Output the [x, y] coordinate of the center of the cell containing the given text.  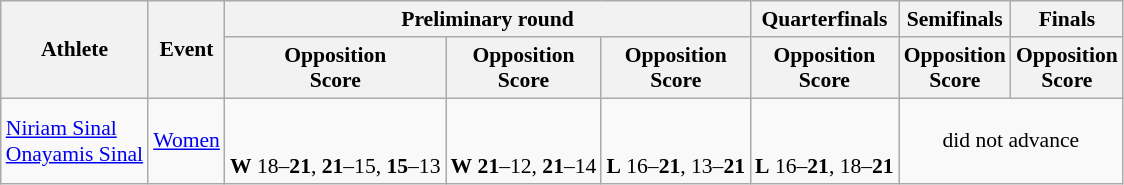
Event [186, 50]
Semifinals [955, 19]
Niriam SinalOnayamis Sinal [74, 142]
Women [186, 142]
Athlete [74, 50]
did not advance [1011, 142]
Finals [1067, 19]
L 16–21, 18–21 [824, 142]
Quarterfinals [824, 19]
Preliminary round [488, 19]
W 18–21, 21–15, 15–13 [336, 142]
W 21–12, 21–14 [524, 142]
L 16–21, 13–21 [676, 142]
